Return the [X, Y] coordinate for the center point of the cell that contains the specified text.  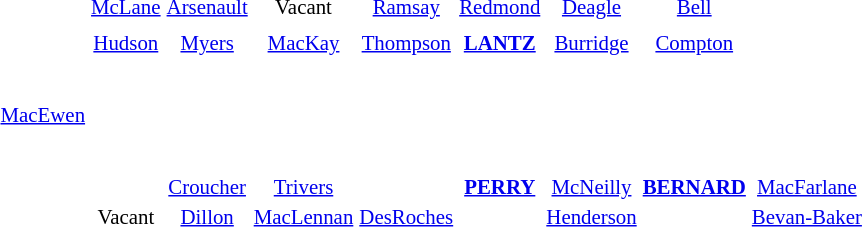
Croucher [207, 188]
Myers [207, 44]
BERNARD [694, 188]
LANTZ [500, 44]
PERRY [500, 188]
Burridge [592, 44]
Thompson [406, 44]
Trivers [304, 188]
Hudson [126, 44]
MacKay [304, 44]
McNeilly [592, 188]
Compton [694, 44]
